Scan for the cell matching the given text and deliver its (x, y) coordinate at center. 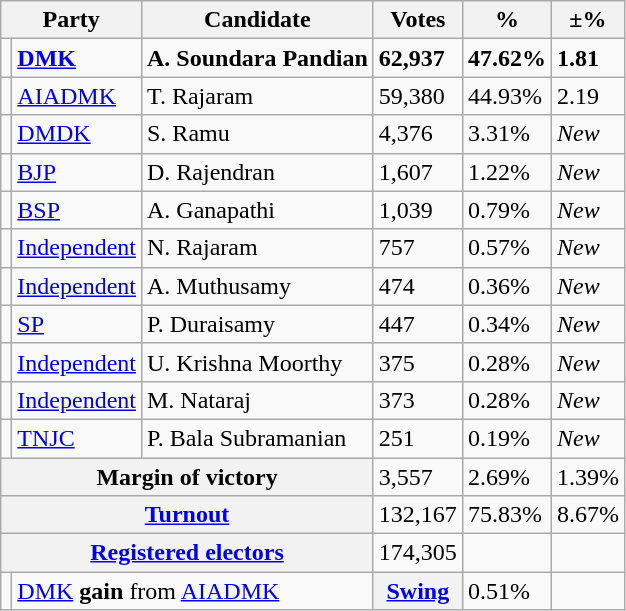
47.62% (506, 58)
1,607 (418, 172)
174,305 (418, 553)
0.57% (506, 248)
Votes (418, 20)
62,937 (418, 58)
BSP (77, 210)
59,380 (418, 96)
0.51% (506, 591)
S. Ramu (257, 134)
0.79% (506, 210)
3,557 (418, 477)
2.69% (506, 477)
M. Nataraj (257, 400)
373 (418, 400)
0.19% (506, 438)
D. Rajendran (257, 172)
DMDK (77, 134)
% (506, 20)
AIADMK (77, 96)
1.22% (506, 172)
1.39% (588, 477)
8.67% (588, 515)
P. Duraisamy (257, 324)
A. Muthusamy (257, 286)
Margin of victory (188, 477)
4,376 (418, 134)
3.31% (506, 134)
0.34% (506, 324)
1.81 (588, 58)
Candidate (257, 20)
SP (77, 324)
44.93% (506, 96)
2.19 (588, 96)
DMK gain from AIADMK (193, 591)
T. Rajaram (257, 96)
Turnout (188, 515)
375 (418, 362)
Party (72, 20)
TNJC (77, 438)
132,167 (418, 515)
P. Bala Subramanian (257, 438)
474 (418, 286)
A. Soundara Pandian (257, 58)
U. Krishna Moorthy (257, 362)
1,039 (418, 210)
251 (418, 438)
A. Ganapathi (257, 210)
DMK (77, 58)
0.36% (506, 286)
Swing (418, 591)
447 (418, 324)
N. Rajaram (257, 248)
757 (418, 248)
±% (588, 20)
75.83% (506, 515)
BJP (77, 172)
Registered electors (188, 553)
